Find where the given text appears and provide that cell's center as [x, y] coordinate. 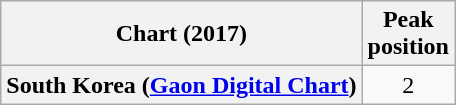
South Korea (Gaon Digital Chart) [182, 85]
Peakposition [408, 34]
2 [408, 85]
Chart (2017) [182, 34]
